Find where the given text appears and provide that cell's center as [x, y] coordinate. 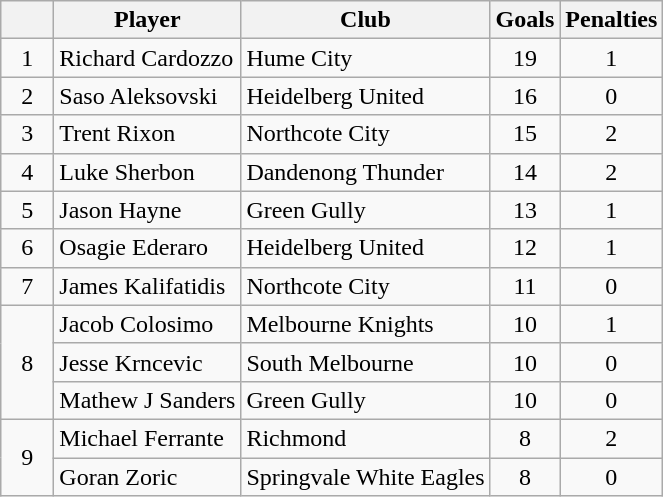
Osagie Ederaro [148, 248]
6 [28, 248]
9 [28, 457]
12 [525, 248]
3 [28, 134]
Club [366, 20]
Springvale White Eagles [366, 477]
Saso Aleksovski [148, 96]
13 [525, 210]
Jason Hayne [148, 210]
11 [525, 286]
Trent Rixon [148, 134]
19 [525, 58]
Jesse Krncevic [148, 362]
15 [525, 134]
4 [28, 172]
Melbourne Knights [366, 324]
Jacob Colosimo [148, 324]
Richard Cardozzo [148, 58]
Goals [525, 20]
Michael Ferrante [148, 438]
Goran Zoric [148, 477]
James Kalifatidis [148, 286]
16 [525, 96]
14 [525, 172]
South Melbourne [366, 362]
Mathew J Sanders [148, 400]
Richmond [366, 438]
Penalties [612, 20]
Luke Sherbon [148, 172]
5 [28, 210]
Player [148, 20]
7 [28, 286]
Hume City [366, 58]
Dandenong Thunder [366, 172]
